Locate the cell with the specified text and output its [x, y] center coordinate. 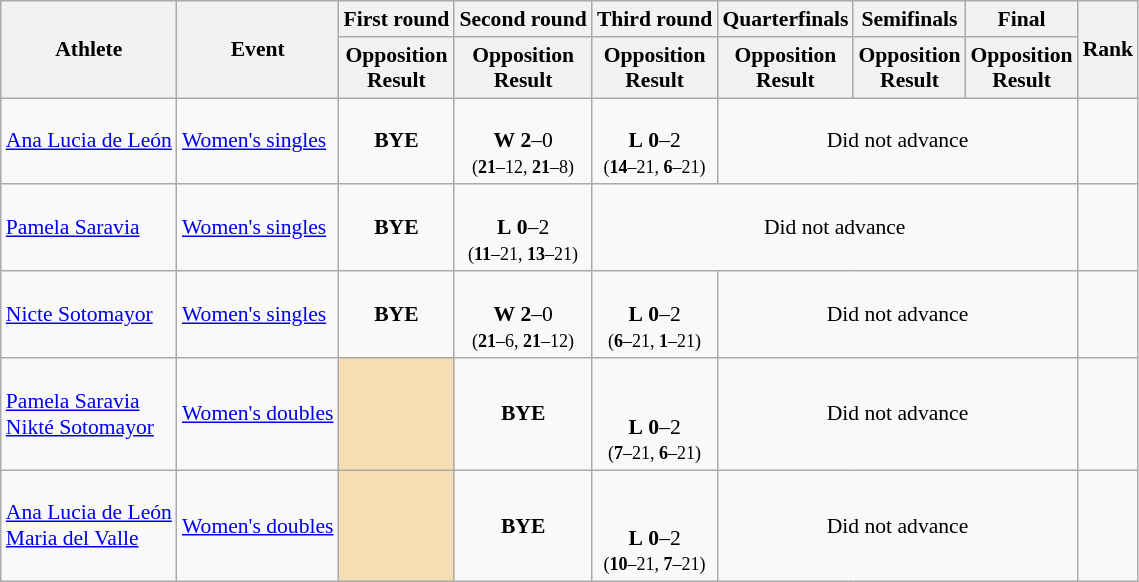
L 0–2(10–21, 7–21) [655, 526]
Ana Lucia de León [89, 142]
Second round [523, 19]
Ana Lucia de LeónMaria del Valle [89, 526]
Event [258, 50]
Nicte Sotomayor [89, 314]
Pamela SaraviaNikté Sotomayor [89, 414]
Third round [655, 19]
L 0–2(6–21, 1–21) [655, 314]
Pamela Saravia [89, 228]
L 0–2(11–21, 13–21) [523, 228]
L 0–2(14–21, 6–21) [655, 142]
Rank [1108, 50]
L 0–2(7–21, 6–21) [655, 414]
Semifinals [909, 19]
W 2–0(21–12, 21–8) [523, 142]
Athlete [89, 50]
Quarterfinals [785, 19]
First round [396, 19]
Final [1022, 19]
W 2–0(21–6, 21–12) [523, 314]
